Search for the cell housing the specified text and yield its [x, y] center coordinate. 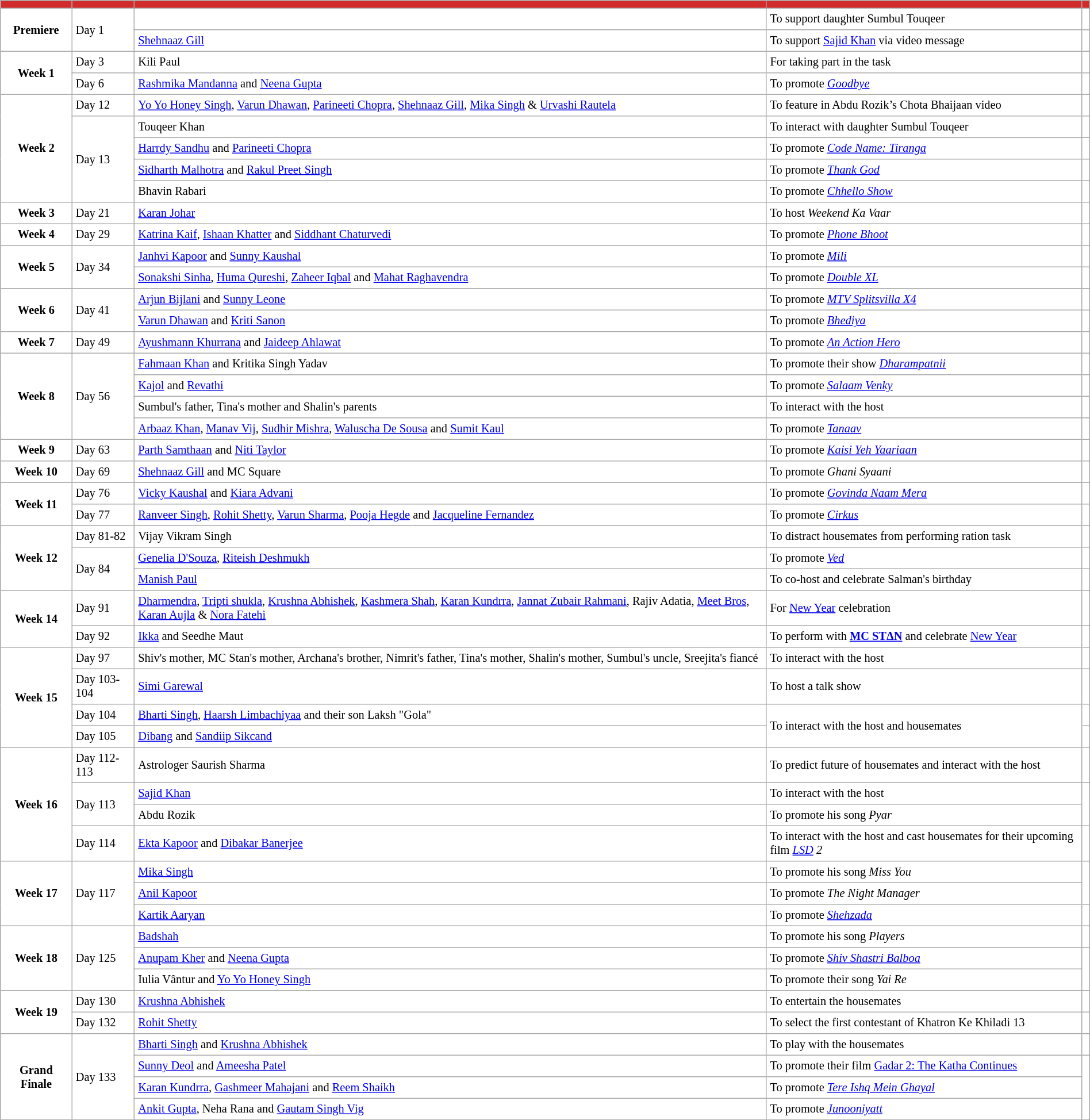
To play with the housemates [924, 1044]
Day 91 [103, 608]
To promote his song Players [924, 937]
Astrologer Saurish Sharma [450, 765]
Kajol and Revathi [450, 385]
Week 8 [36, 396]
To promote Tanaav [924, 428]
To support daughter Sumbul Touqeer [924, 19]
To interact with the host and housemates [924, 726]
Manish Paul [450, 580]
Day 29 [103, 235]
To predict future of housemates and interact with the host [924, 765]
Week 17 [36, 893]
Arbaaz Khan, Manav Vij, Sudhir Mishra, Waluscha De Sousa and Sumit Kaul [450, 428]
Day 56 [103, 396]
To host a talk show [924, 686]
Day 113 [103, 804]
Day 133 [103, 1076]
To promote Cirkus [924, 515]
Day 41 [103, 309]
Day 114 [103, 843]
To promote Ved [924, 558]
To promote The Night Manager [924, 893]
Week 5 [36, 267]
Rohit Shetty [450, 1023]
For taking part in the task [924, 62]
Ekta Kapoor and Dibakar Banerjee [450, 843]
Fahmaan Khan and Kritika Singh Yadav [450, 364]
Day 63 [103, 450]
Shehnaaz Gill and MC Square [450, 471]
To co-host and celebrate Salman's birthday [924, 580]
Week 15 [36, 697]
Day 104 [103, 715]
Anil Kapoor [450, 893]
Week 1 [36, 72]
To support Sajid Khan via video message [924, 40]
Week 2 [36, 148]
Ikka and Seedhe Maut [450, 636]
To promote their film Gadar 2: The Katha Continues [924, 1066]
To promote Salaam Venky [924, 385]
Day 103-104 [103, 686]
To promote Phone Bhoot [924, 235]
To promote Kaisi Yeh Yaariaan [924, 450]
Yo Yo Honey Singh, Varun Dhawan, Parineeti Chopra, Shehnaaz Gill, Mika Singh & Urvashi Rautela [450, 105]
Ankit Gupta, Neha Rana and Gautam Singh Vig [450, 1109]
For New Year celebration [924, 608]
Dibang and Sandiip Sikcand [450, 737]
Krushna Abhishek [450, 1001]
Day 84 [103, 568]
To promote Thank God [924, 170]
Sumbul's father, Tina's mother and Shalin's parents [450, 407]
Day 34 [103, 267]
Day 112-113 [103, 765]
Vicky Kaushal and Kiara Advani [450, 493]
Week 9 [36, 450]
Day 21 [103, 213]
Day 81-82 [103, 536]
Week 12 [36, 558]
Day 92 [103, 636]
To promote Junooniyatt [924, 1109]
Day 3 [103, 62]
Parth Samthaan and Niti Taylor [450, 450]
To host Weekend Ka Vaar [924, 213]
To promote Chhello Show [924, 191]
Karan Kundrra, Gashmeer Mahajani and Reem Shaikh [450, 1087]
Day 6 [103, 83]
Mika Singh [450, 872]
Bhavin Rabari [450, 191]
To promote Mili [924, 256]
To perform with MC STΔN and celebrate New Year [924, 636]
Week 10 [36, 471]
Week 6 [36, 309]
To promote Ghani Syaani [924, 471]
Janhvi Kapoor and Sunny Kaushal [450, 256]
Ayushmann Khurrana and Jaideep Ahlawat [450, 342]
Katrina Kaif, Ishaan Khatter and Siddhant Chaturvedi [450, 235]
Kili Paul [450, 62]
Karan Johar [450, 213]
Touqeer Khan [450, 126]
Sidharth Malhotra and Rakul Preet Singh [450, 170]
Iulia Vântur and Yo Yo Honey Singh [450, 980]
To promote his song Miss You [924, 872]
Week 18 [36, 958]
Week 14 [36, 619]
To promote their song Yai Re [924, 980]
To promote their show Dharampatnii [924, 364]
Day 125 [103, 958]
Day 117 [103, 893]
To feature in Abdu Rozik’s Chota Bhaijaan video [924, 105]
Week 11 [36, 504]
Day 12 [103, 105]
Dharmendra, Tripti shukla, Krushna Abhishek, Kashmera Shah, Karan Kundrra, Jannat Zubair Rahmani, Rajiv Adatia, Meet Bros, Karan Aujla & Nora Fatehi [450, 608]
Day 130 [103, 1001]
To promote Goodbye [924, 83]
Vijay Vikram Singh [450, 536]
Week 19 [36, 1012]
Week 7 [36, 342]
Day 105 [103, 737]
Day 132 [103, 1023]
Abdu Rozik [450, 815]
To promote Govinda Naam Mera [924, 493]
Varun Dhawan and Kriti Sanon [450, 321]
To promote Shehzada [924, 915]
Arjun Bijlani and Sunny Leone [450, 299]
Day 76 [103, 493]
Simi Garewal [450, 686]
To promote his song Pyar [924, 815]
Week 4 [36, 235]
Week 16 [36, 804]
To select the first contestant of Khatron Ke Khiladi 13 [924, 1023]
To promote Double XL [924, 278]
Harrdy Sandhu and Parineeti Chopra [450, 148]
To interact with the host and cast housemates for their upcoming film LSD 2 [924, 843]
To promote Shiv Shastri Balboa [924, 958]
Bharti Singh and Krushna Abhishek [450, 1044]
To promote An Action Hero [924, 342]
Ranveer Singh, Rohit Shetty, Varun Sharma, Pooja Hegde and Jacqueline Fernandez [450, 515]
To promote Tere Ishq Mein Ghayal [924, 1087]
Sajid Khan [450, 793]
To promote MTV Splitsvilla X4 [924, 299]
To promote Bhediya [924, 321]
To promote Code Name: Tiranga [924, 148]
Week 3 [36, 213]
Bharti Singh, Haarsh Limbachiyaa and their son Laksh "Gola" [450, 715]
Sonakshi Sinha, Huma Qureshi, Zaheer Iqbal and Mahat Raghavendra [450, 278]
To interact with daughter Sumbul Touqeer [924, 126]
Badshah [450, 937]
Shehnaaz Gill [450, 40]
Shiv's mother, MC Stan's mother, Archana's brother, Nimrit's father, Tina's mother, Shalin's mother, Sumbul's uncle, Sreejita's fiancé [450, 658]
Rashmika Mandanna and Neena Gupta [450, 83]
Day 69 [103, 471]
Anupam Kher and Neena Gupta [450, 958]
To distract housemates from performing ration task [924, 536]
Day 97 [103, 658]
Premiere [36, 30]
Day 49 [103, 342]
Day 77 [103, 515]
Day 1 [103, 30]
To entertain the housemates [924, 1001]
Kartik Aaryan [450, 915]
Day 13 [103, 159]
Grand Finale [36, 1076]
Sunny Deol and Ameesha Patel [450, 1066]
Genelia D'Souza, Riteish Deshmukh [450, 558]
